Provide the [X, Y] coordinate of the cell's center where the given text is located.  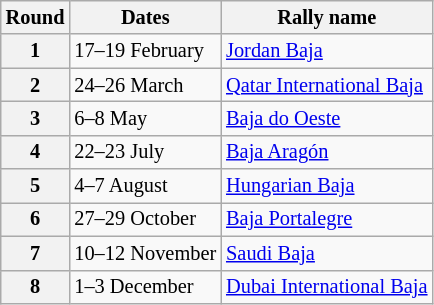
17–19 February [145, 51]
24–26 March [145, 85]
Jordan Baja [326, 51]
7 [36, 253]
4–7 August [145, 186]
10–12 November [145, 253]
1–3 December [145, 287]
6 [36, 219]
22–23 July [145, 152]
Round [36, 17]
Hungarian Baja [326, 186]
Dates [145, 17]
8 [36, 287]
Qatar International Baja [326, 85]
Baja Aragón [326, 152]
5 [36, 186]
1 [36, 51]
27–29 October [145, 219]
Saudi Baja [326, 253]
Baja do Oeste [326, 118]
Baja Portalegre [326, 219]
4 [36, 152]
6–8 May [145, 118]
Dubai International Baja [326, 287]
2 [36, 85]
Rally name [326, 17]
3 [36, 118]
